Identify which cell holds the provided text, then report its [X, Y] central coordinate. 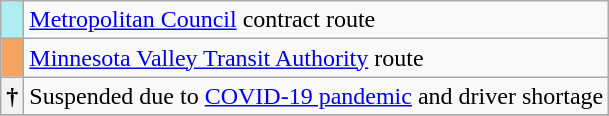
Metropolitan Council contract route [316, 20]
Minnesota Valley Transit Authority route [316, 58]
† [12, 96]
Suspended due to COVID-19 pandemic and driver shortage [316, 96]
